For the text-containing cell, return its midpoint in [x, y] coordinate format. 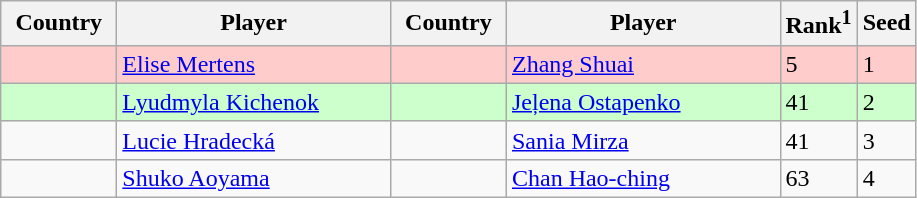
Sania Mirza [643, 140]
4 [886, 178]
Zhang Shuai [643, 64]
Lucie Hradecká [254, 140]
63 [818, 178]
Elise Mertens [254, 64]
3 [886, 140]
2 [886, 102]
Seed [886, 24]
1 [886, 64]
Chan Hao-ching [643, 178]
Rank1 [818, 24]
Jeļena Ostapenko [643, 102]
5 [818, 64]
Shuko Aoyama [254, 178]
Lyudmyla Kichenok [254, 102]
